Return [x, y] of the center of cell containing provided text 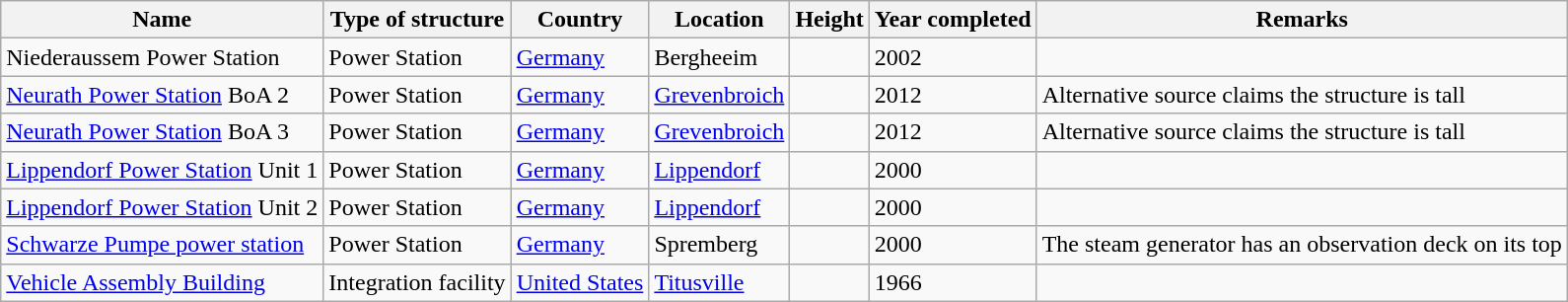
Country [580, 20]
Neurath Power Station BoA 3 [162, 132]
Year completed [953, 20]
2002 [953, 57]
Vehicle Assembly Building [162, 282]
1966 [953, 282]
Integration facility [417, 282]
Lippendorf Power Station Unit 2 [162, 207]
Location [720, 20]
Name [162, 20]
Titusville [720, 282]
The steam generator has an observation deck on its top [1302, 245]
Bergheeim [720, 57]
Niederaussem Power Station [162, 57]
Remarks [1302, 20]
Neurath Power Station BoA 2 [162, 95]
Height [829, 20]
Type of structure [417, 20]
Schwarze Pumpe power station [162, 245]
Lippendorf Power Station Unit 1 [162, 170]
United States [580, 282]
Spremberg [720, 245]
